Detect which cell encompasses the target text, then output its (x, y) center coordinate. 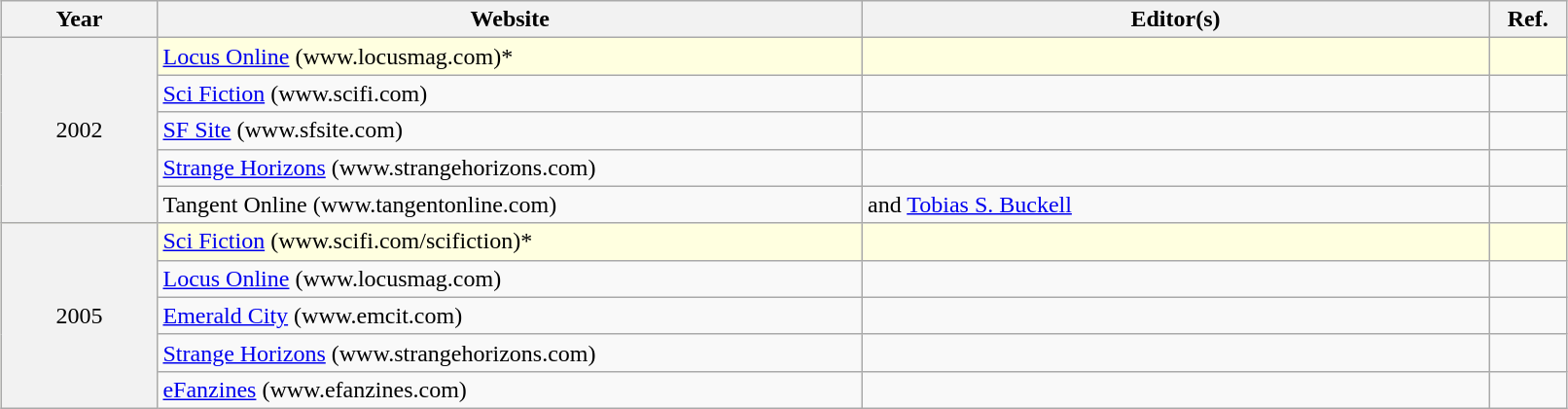
Editor(s) (1175, 19)
Tangent Online (www.tangentonline.com) (510, 204)
Emerald City (www.emcit.com) (510, 316)
2002 (80, 130)
Sci Fiction (www.scifi.com) (510, 93)
Locus Online (www.locusmag.com) (510, 279)
Year (80, 19)
SF Site (www.sfsite.com) (510, 130)
Locus Online (www.locusmag.com)* (510, 56)
Ref. (1529, 19)
and Tobias S. Buckell (1175, 204)
Sci Fiction (www.scifi.com/scifiction)* (510, 242)
Website (510, 19)
2005 (80, 316)
eFanzines (www.efanzines.com) (510, 390)
